Detect which cell encompasses the target text, then output its [x, y] center coordinate. 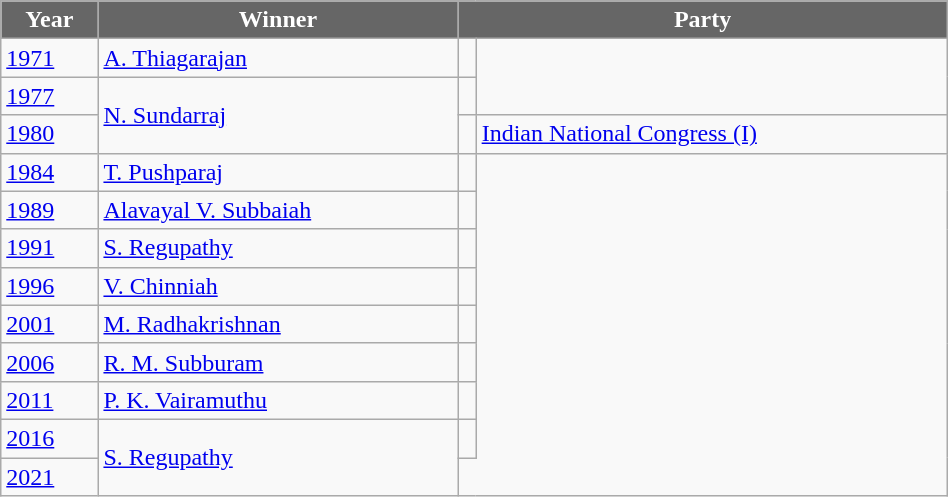
2001 [50, 324]
T. Pushparaj [278, 172]
1984 [50, 172]
P. K. Vairamuthu [278, 400]
M. Radhakrishnan [278, 324]
1971 [50, 58]
Alavayal V. Subbaiah [278, 210]
2011 [50, 400]
A. Thiagarajan [278, 58]
R. M. Subburam [278, 362]
Winner [278, 20]
1991 [50, 248]
1980 [50, 134]
V. Chinniah [278, 286]
Party [702, 20]
1977 [50, 96]
N. Sundarraj [278, 115]
Year [50, 20]
1989 [50, 210]
2021 [50, 477]
2006 [50, 362]
1996 [50, 286]
Indian National Congress (I) [712, 134]
2016 [50, 438]
